Identify which cell holds the provided text, then report its [x, y] central coordinate. 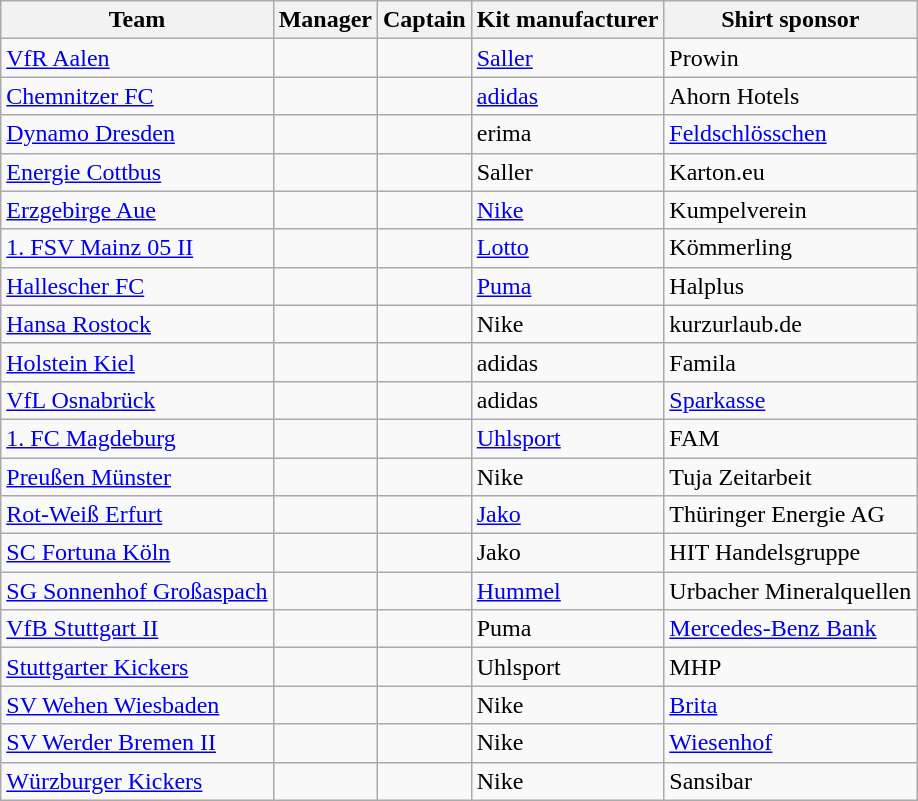
kurzurlaub.de [790, 324]
Kit manufacturer [568, 20]
erima [568, 134]
Stuttgarter Kickers [137, 667]
Karton.eu [790, 172]
1. FSV Mainz 05 II [137, 248]
Brita [790, 705]
Holstein Kiel [137, 362]
Shirt sponsor [790, 20]
Würzburger Kickers [137, 781]
Chemnitzer FC [137, 96]
Dynamo Dresden [137, 134]
Urbacher Mineralquellen [790, 591]
VfR Aalen [137, 58]
Rot-Weiß Erfurt [137, 515]
SC Fortuna Köln [137, 553]
Team [137, 20]
Sansibar [790, 781]
SV Wehen Wiesbaden [137, 705]
Wiesenhof [790, 743]
HIT Handelsgruppe [790, 553]
Lotto [568, 248]
Ahorn Hotels [790, 96]
1. FC Magdeburg [137, 438]
Hansa Rostock [137, 324]
Hummel [568, 591]
Halplus [790, 286]
VfB Stuttgart II [137, 629]
Preußen Münster [137, 477]
Famila [790, 362]
Erzgebirge Aue [137, 210]
MHP [790, 667]
SV Werder Bremen II [137, 743]
SG Sonnenhof Großaspach [137, 591]
Tuja Zeitarbeit [790, 477]
Energie Cottbus [137, 172]
Thüringer Energie AG [790, 515]
Hallescher FC [137, 286]
Kumpelverein [790, 210]
Manager [325, 20]
FAM [790, 438]
Sparkasse [790, 400]
Kömmerling [790, 248]
VfL Osnabrück [137, 400]
Mercedes-Benz Bank [790, 629]
Feldschlösschen [790, 134]
Captain [424, 20]
Prowin [790, 58]
